Scan for the cell matching the given text and deliver its (x, y) coordinate at center. 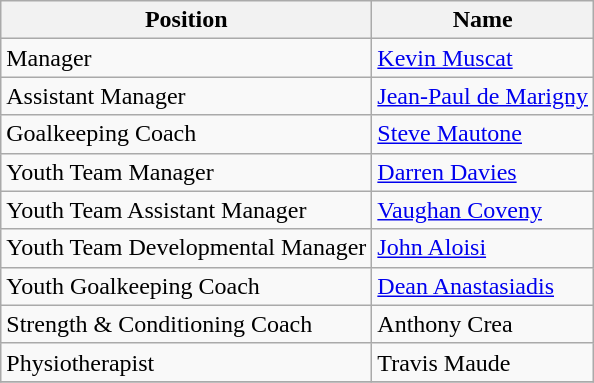
Name (483, 20)
Youth Team Assistant Manager (186, 210)
Darren Davies (483, 172)
Steve Mautone (483, 134)
Vaughan Coveny (483, 210)
Dean Anastasiadis (483, 286)
Position (186, 20)
John Aloisi (483, 248)
Travis Maude (483, 362)
Manager (186, 58)
Youth Team Developmental Manager (186, 248)
Anthony Crea (483, 324)
Assistant Manager (186, 96)
Strength & Conditioning Coach (186, 324)
Youth Goalkeeping Coach (186, 286)
Youth Team Manager (186, 172)
Jean-Paul de Marigny (483, 96)
Goalkeeping Coach (186, 134)
Kevin Muscat (483, 58)
Physiotherapist (186, 362)
